Detect which cell encompasses the target text, then output its [X, Y] center coordinate. 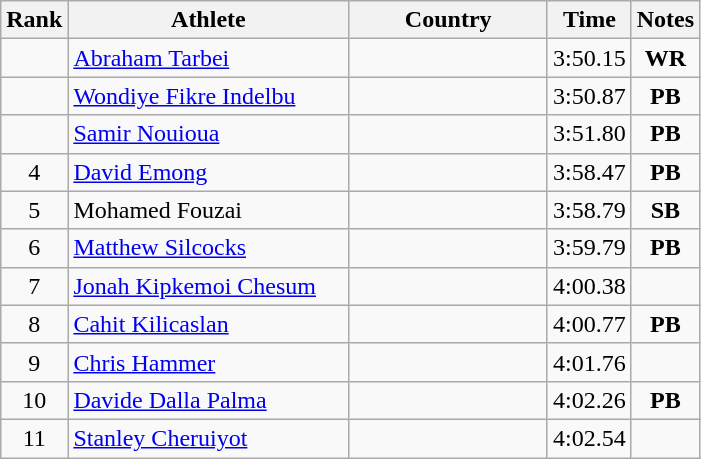
Davide Dalla Palma [208, 400]
3:50.15 [589, 58]
Athlete [208, 20]
Wondiye Fikre Indelbu [208, 96]
3:51.80 [589, 134]
3:58.47 [589, 172]
Cahit Kilicaslan [208, 324]
4 [34, 172]
4:02.54 [589, 438]
Notes [665, 20]
3:50.87 [589, 96]
David Emong [208, 172]
3:59.79 [589, 248]
Chris Hammer [208, 362]
4:00.38 [589, 286]
Matthew Silcocks [208, 248]
11 [34, 438]
5 [34, 210]
Samir Nouioua [208, 134]
3:58.79 [589, 210]
Time [589, 20]
Rank [34, 20]
10 [34, 400]
SB [665, 210]
9 [34, 362]
WR [665, 58]
4:01.76 [589, 362]
4:02.26 [589, 400]
Stanley Cheruiyot [208, 438]
7 [34, 286]
Abraham Tarbei [208, 58]
4:00.77 [589, 324]
Country [448, 20]
8 [34, 324]
Mohamed Fouzai [208, 210]
6 [34, 248]
Jonah Kipkemoi Chesum [208, 286]
